Find where the given text appears and provide that cell's center as (X, Y) coordinate. 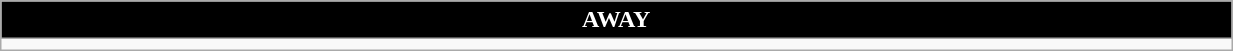
AWAY (616, 20)
